Locate the cell with the specified text and output its (X, Y) center coordinate. 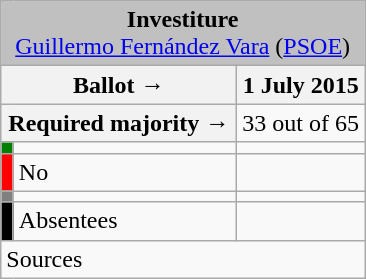
Sources (183, 259)
No (125, 172)
Required majority → (119, 123)
1 July 2015 (301, 85)
Ballot → (119, 85)
Absentees (125, 221)
33 out of 65 (301, 123)
InvestitureGuillermo Fernández Vara (PSOE) (183, 34)
